Output the [X, Y] coordinate of the center of the cell containing the given text.  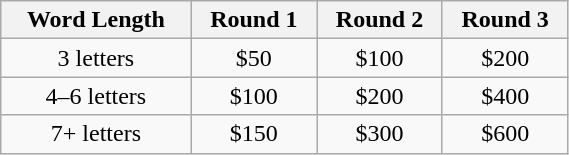
Round 3 [505, 20]
4–6 letters [96, 96]
$50 [254, 58]
$300 [380, 134]
3 letters [96, 58]
Round 1 [254, 20]
$400 [505, 96]
$600 [505, 134]
7+ letters [96, 134]
Round 2 [380, 20]
$150 [254, 134]
Word Length [96, 20]
